Determine the [x, y] coordinate at the center of the cell enclosing the given text.  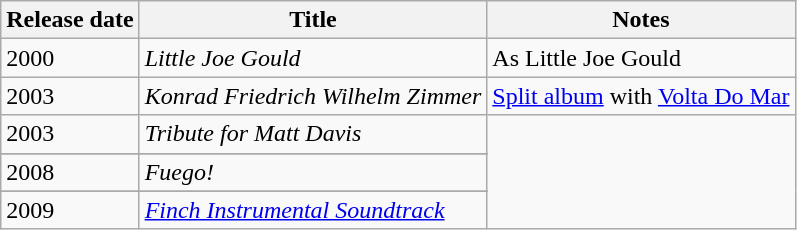
Fuego! [313, 172]
Split album with Volta Do Mar [641, 96]
Tribute for Matt Davis [313, 134]
2000 [70, 58]
Notes [641, 20]
Konrad Friedrich Wilhelm Zimmer [313, 96]
As Little Joe Gould [641, 58]
Little Joe Gould [313, 58]
Release date [70, 20]
Title [313, 20]
Finch Instrumental Soundtrack [313, 210]
2009 [70, 210]
2008 [70, 172]
